Extract the [X, Y] coordinate from the center of the cell holding the provided text.  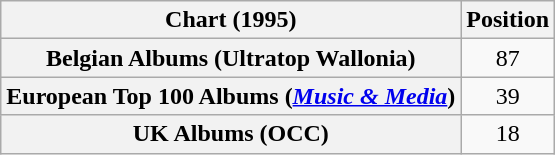
UK Albums (OCC) [231, 134]
87 [508, 58]
18 [508, 134]
39 [508, 96]
European Top 100 Albums (Music & Media) [231, 96]
Chart (1995) [231, 20]
Position [508, 20]
Belgian Albums (Ultratop Wallonia) [231, 58]
